Return the (X, Y) coordinate for the center point of the cell that contains the specified text.  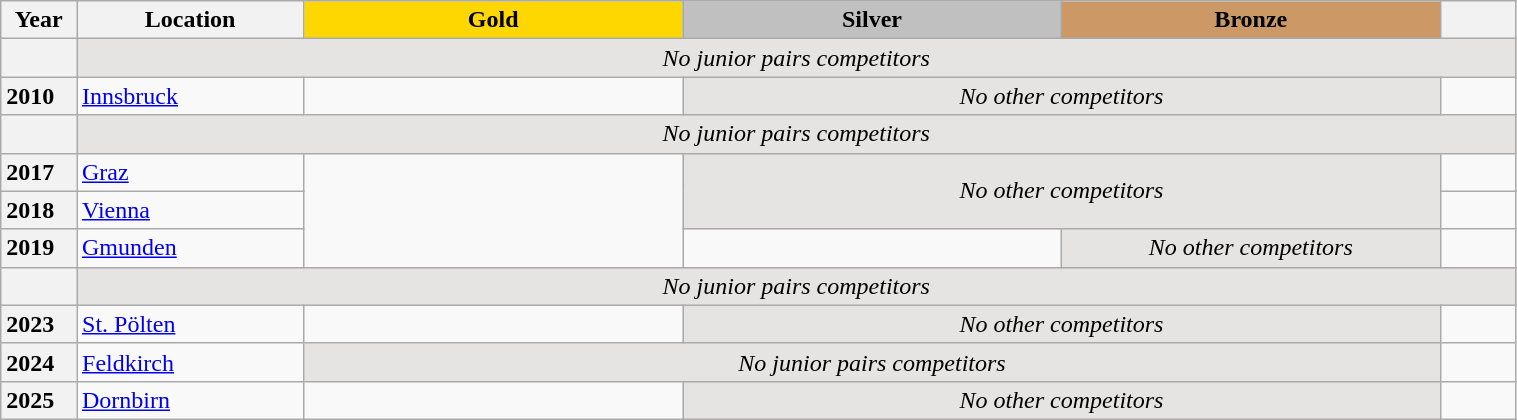
2025 (39, 400)
Location (190, 20)
Vienna (190, 210)
Bronze (1250, 20)
2018 (39, 210)
Gmunden (190, 248)
Graz (190, 172)
2010 (39, 96)
Feldkirch (190, 362)
2024 (39, 362)
Silver (872, 20)
St. Pölten (190, 324)
Innsbruck (190, 96)
2023 (39, 324)
2019 (39, 248)
2017 (39, 172)
Year (39, 20)
Gold (494, 20)
Dornbirn (190, 400)
